Determine the (x, y) coordinate at the center of the cell enclosing the given text.  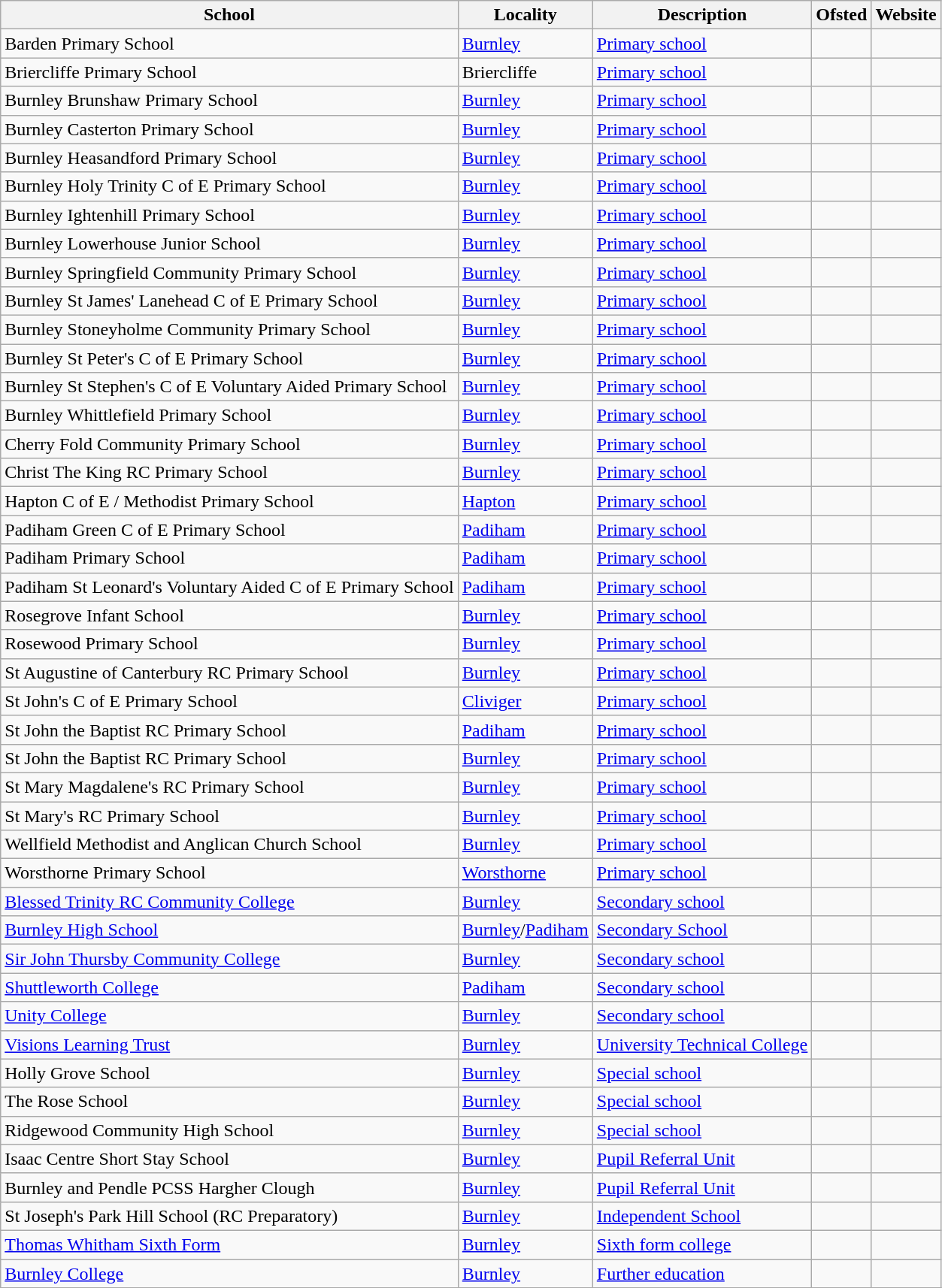
Worsthorne (525, 873)
Christ The King RC Primary School (229, 473)
St John's C of E Primary School (229, 701)
Burnley Holy Trinity C of E Primary School (229, 186)
Wellfield Methodist and Anglican Church School (229, 845)
Burnley Whittlefield Primary School (229, 416)
St Mary's RC Primary School (229, 815)
Ridgewood Community High School (229, 1130)
Unity College (229, 1016)
Holly Grove School (229, 1073)
St Joseph's Park Hill School (RC Preparatory) (229, 1216)
St Augustine of Canterbury RC Primary School (229, 673)
Burnley Stoneyholme Community Primary School (229, 329)
Description (702, 15)
Locality (525, 15)
Briercliffe Primary School (229, 72)
St Mary Magdalene's RC Primary School (229, 787)
Briercliffe (525, 72)
Burnley and Pendle PCSS Hargher Clough (229, 1187)
Rosewood Primary School (229, 644)
Burnley St James' Lanehead C of E Primary School (229, 301)
School (229, 15)
Padiham St Leonard's Voluntary Aided C of E Primary School (229, 587)
Burnley Lowerhouse Junior School (229, 243)
Blessed Trinity RC Community College (229, 902)
Burnley St Peter's C of E Primary School (229, 358)
Burnley Casterton Primary School (229, 129)
The Rose School (229, 1102)
Burnley Springfield Community Primary School (229, 272)
Secondary School (702, 930)
Burnley Heasandford Primary School (229, 158)
Ofsted (842, 15)
Shuttleworth College (229, 987)
Barden Primary School (229, 44)
Burnley Ightenhill Primary School (229, 215)
Hapton C of E / Methodist Primary School (229, 501)
Burnley College (229, 1274)
Independent School (702, 1216)
Rosegrove Infant School (229, 615)
Hapton (525, 501)
Burnley Brunshaw Primary School (229, 101)
Further education (702, 1274)
Burnley St Stephen's C of E Voluntary Aided Primary School (229, 387)
Visions Learning Trust (229, 1045)
Cherry Fold Community Primary School (229, 444)
Isaac Centre Short Stay School (229, 1159)
Cliviger (525, 701)
Burnley High School (229, 930)
Thomas Whitham Sixth Form (229, 1244)
Padiham Primary School (229, 558)
Worsthorne Primary School (229, 873)
Padiham Green C of E Primary School (229, 530)
Website (906, 15)
Sir John Thursby Community College (229, 959)
University Technical College (702, 1045)
Sixth form college (702, 1244)
Burnley/Padiham (525, 930)
